Pinpoint the cell where the given text exists, returning its (x, y) midpoint coordinate. 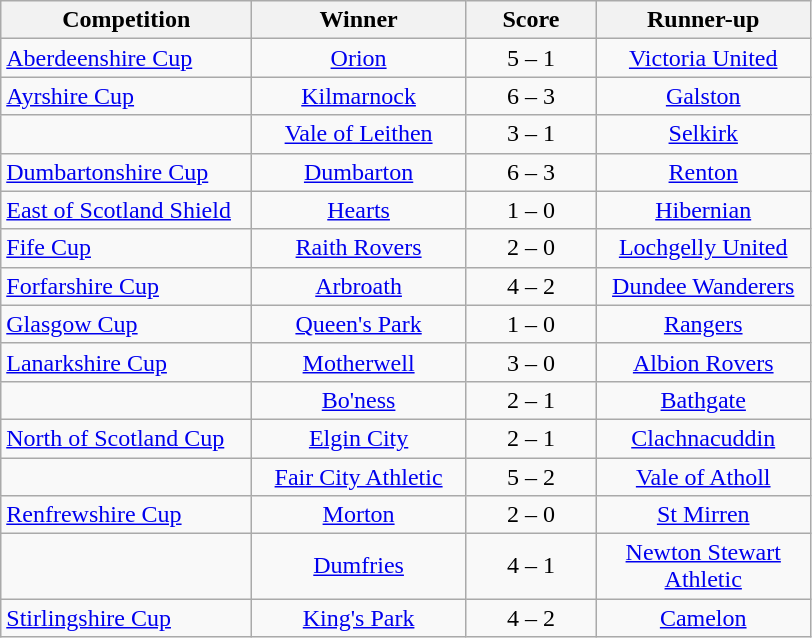
Glasgow Cup (126, 324)
Dumbarton (359, 172)
Selkirk (703, 134)
Vale of Atholl (703, 477)
Motherwell (359, 362)
Arbroath (359, 286)
Forfarshire Cup (126, 286)
Bathgate (703, 400)
Lochgelly United (703, 248)
Vale of Leithen (359, 134)
Victoria United (703, 58)
Kilmarnock (359, 96)
5 – 2 (530, 477)
Queen's Park (359, 324)
Aberdeenshire Cup (126, 58)
Orion (359, 58)
St Mirren (703, 515)
Newton Stewart Athletic (703, 566)
Renton (703, 172)
Morton (359, 515)
Fair City Athletic (359, 477)
East of Scotland Shield (126, 210)
5 – 1 (530, 58)
3 – 0 (530, 362)
Ayrshire Cup (126, 96)
Galston (703, 96)
North of Scotland Cup (126, 438)
Albion Rovers (703, 362)
Hibernian (703, 210)
Dumbartonshire Cup (126, 172)
Renfrewshire Cup (126, 515)
Dumfries (359, 566)
Bo'ness (359, 400)
Rangers (703, 324)
Runner-up (703, 20)
Winner (359, 20)
Elgin City (359, 438)
Stirlingshire Cup (126, 618)
Clachnacuddin (703, 438)
Raith Rovers (359, 248)
Fife Cup (126, 248)
Score (530, 20)
4 – 1 (530, 566)
3 – 1 (530, 134)
Hearts (359, 210)
Competition (126, 20)
Camelon (703, 618)
Lanarkshire Cup (126, 362)
King's Park (359, 618)
Dundee Wanderers (703, 286)
